Detect which cell encompasses the target text, then output its [X, Y] center coordinate. 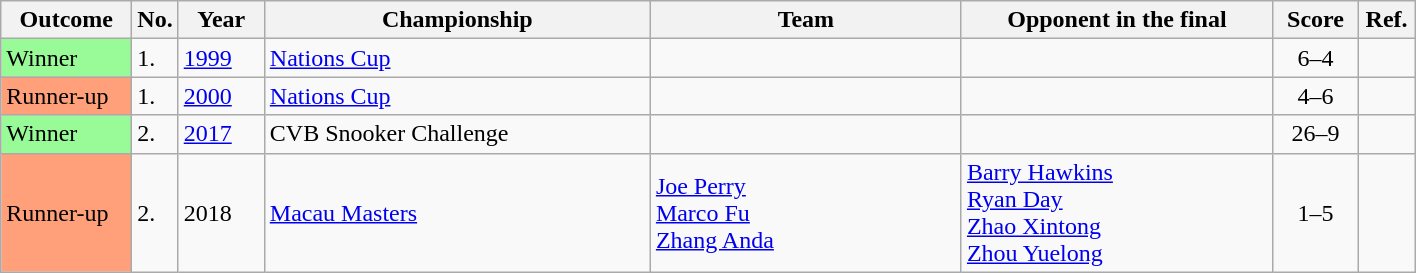
6–4 [1315, 58]
Barry Hawkins Ryan Day Zhao Xintong Zhou Yuelong [1116, 212]
2000 [221, 96]
Macau Masters [457, 212]
26–9 [1315, 134]
Score [1315, 20]
Championship [457, 20]
Opponent in the final [1116, 20]
CVB Snooker Challenge [457, 134]
1999 [221, 58]
1–5 [1315, 212]
Year [221, 20]
Team [806, 20]
Joe Perry Marco Fu Zhang Anda [806, 212]
4–6 [1315, 96]
Outcome [66, 20]
No. [155, 20]
2018 [221, 212]
2017 [221, 134]
Ref. [1387, 20]
